Determine the [X, Y] coordinate at the center of the cell enclosing the given text.  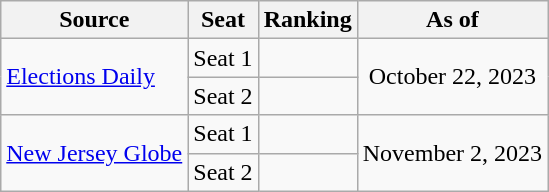
Seat [223, 20]
Source [94, 20]
November 2, 2023 [452, 153]
New Jersey Globe [94, 153]
October 22, 2023 [452, 77]
Elections Daily [94, 77]
Ranking [308, 20]
As of [452, 20]
